Provide the [X, Y] coordinate of the cell's center where the given text is located.  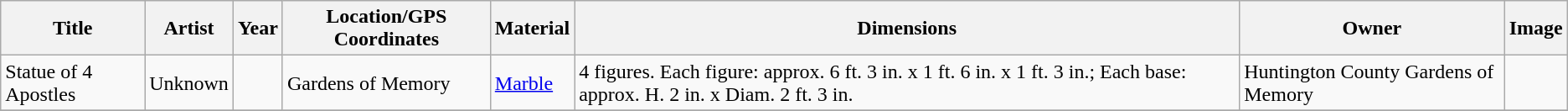
Year [258, 29]
Artist [189, 29]
Image [1536, 29]
Huntington County Gardens of Memory [1372, 82]
Statue of 4 Apostles [73, 82]
Material [532, 29]
Unknown [189, 82]
Gardens of Memory [386, 82]
Owner [1372, 29]
Marble [532, 82]
4 figures. Each figure: approx. 6 ft. 3 in. x 1 ft. 6 in. x 1 ft. 3 in.; Each base: approx. H. 2 in. x Diam. 2 ft. 3 in. [907, 82]
Title [73, 29]
Location/GPS Coordinates [386, 29]
Dimensions [907, 29]
